Extract the [x, y] coordinate from the center of the cell holding the provided text.  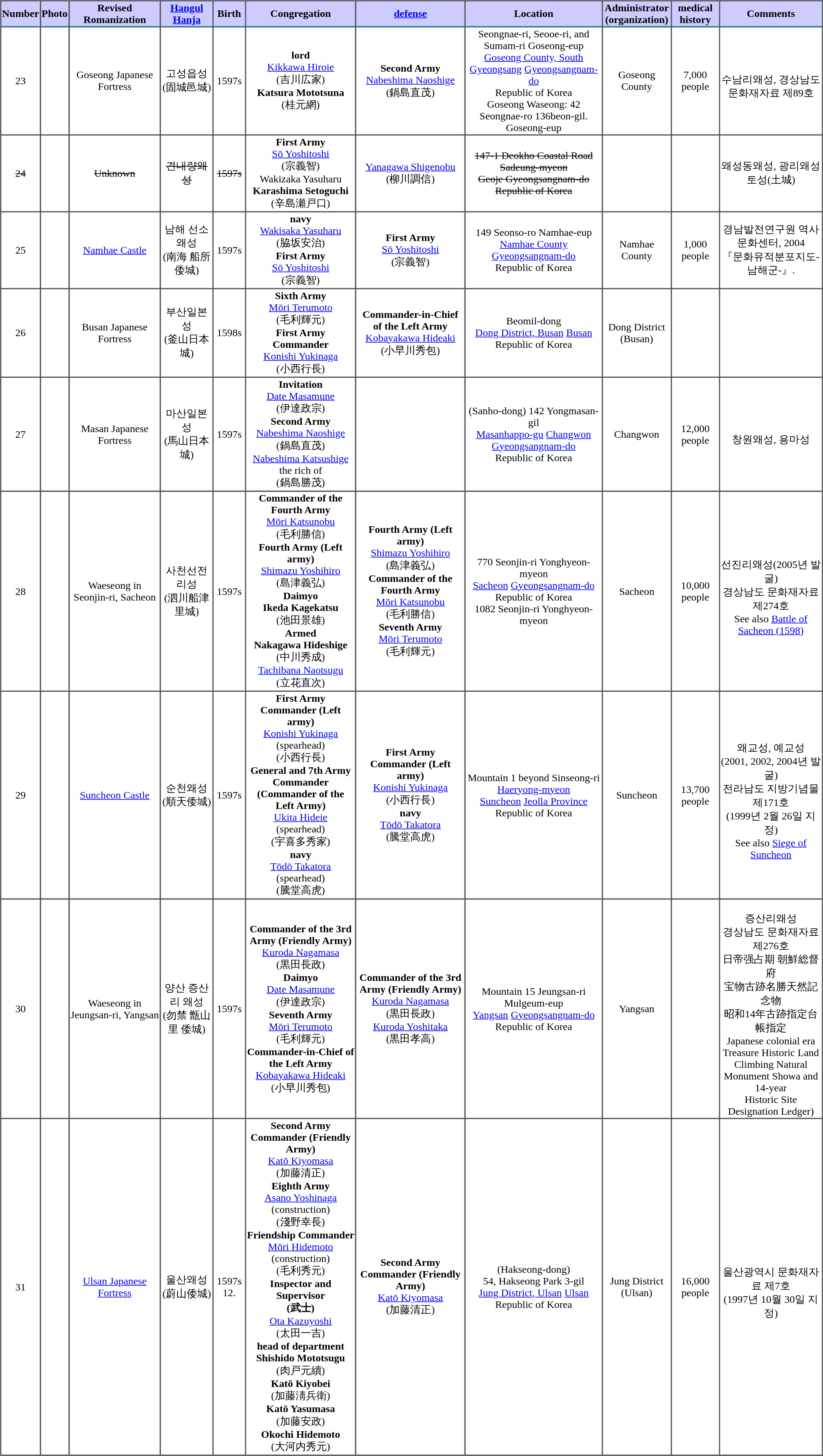
29 [21, 795]
HangulHanja [187, 14]
Second Army Commander (Friendly Army) Katō Kiyomasa(加藤清正) [411, 1287]
Ulsan Japanese Fortress [115, 1287]
Location [533, 14]
양산 증산리 왜성(勿禁 甑山里 倭城) [187, 1009]
147-1 Deokho Coastal RoadSadeung-myeonGeoje Gyeongsangnam-doRepublic of Korea [533, 173]
Mountain 1 beyond Sinseong-ri Haeryong-myeonSuncheon Jeolla ProvinceRepublic of Korea [533, 795]
Yangsan [637, 1009]
Fourth Army (Left army) Shimazu Yoshihiro(島津義弘)Commander of the Fourth Army Mōri Katsunobu(毛利勝信)Seventh Army Mōri Terumoto(毛利輝元) [411, 591]
경남발전연구원 역사문화센터, 2004『문화유적분포지도-남해군-』. [771, 250]
First Army Commander (Left army) Konishi Yukinaga(小西行長)navy Tōdō Takatora(騰堂高虎) [411, 795]
왜교성, 예교성(2001, 2002, 2004년 발굴)전라남도 지방기념물 제171호(1999년 2월 26일 지정)See also Siege of Suncheon [771, 795]
Yanagawa Shigenobu(柳川調信) [411, 173]
Photo [55, 14]
Goseong Japanese Fortress [115, 81]
수남리왜성, 경상남도 문화재자료 제89호 [771, 81]
25 [21, 250]
26 [21, 333]
Masan Japanese Fortress [115, 434]
Unknown [115, 173]
149 Seonso-ro Namhae-eupNamhae County Gyeongsangnam-doRepublic of Korea [533, 250]
Waeseong in Jeungsan-ri, Yangsan [115, 1009]
Changwon [637, 434]
24 [21, 173]
순천왜성(順天倭城) [187, 795]
Namhae County [637, 250]
남해 선소왜성(南海 船所倭城) [187, 250]
고성읍성(固城邑城) [187, 81]
Suncheon [637, 795]
First Army Sō Yoshitoshi(宗義智) [411, 250]
30 [21, 1009]
16,000people [695, 1287]
(Hakseong-dong)54, Hakseong Park 3-gilJung District, Ulsan UlsanRepublic of Korea [533, 1287]
Congregation [301, 14]
마산일본성(馬山日本城) [187, 434]
울산왜성(蔚山倭城) [187, 1287]
견내량왜성 [187, 173]
lord Kikkawa Hiroie(吉川広家) Katsura Mototsuna(桂元網) [301, 81]
왜성동왜성, 광리왜성토성(土城) [771, 173]
Goseong County [637, 81]
Sacheon [637, 591]
선진리왜성(2005년 발굴)경상남도 문화재자료 제274호See also Battle of Sacheon (1598) [771, 591]
Second Army Nabeshima Naoshige(鍋島直茂) [411, 81]
Mountain 15 Jeungsan-riMulgeum-eupYangsan Gyeongsangnam-doRepublic of Korea [533, 1009]
Number [21, 14]
Dong District(Busan) [637, 333]
770 Seonjin-ri Yonghyeon-myeonSacheon Gyeongsangnam-doRepublic of Korea1082 Seonjin-ri Yonghyeon-myeon [533, 591]
Comments [771, 14]
Birth [229, 14]
23 [21, 81]
Commander of the 3rd Army (Friendly Army) Kuroda Nagamasa(黒田長政) Kuroda Yoshitaka(黒田孝高) [411, 1009]
창원왜성, 용마성 [771, 434]
7,000people [695, 81]
10,000people [695, 591]
1597s 12. [229, 1287]
31 [21, 1287]
Commander-in-Chief of the Left Army Kobayakawa Hideaki(小早川秀包) [411, 333]
medical history [695, 14]
defense [411, 14]
울산광역시 문화재자료 제7호(1997년 10월 30일 지정) [771, 1287]
Namhae Castle [115, 250]
Suncheon Castle [115, 795]
Revised Romanization [115, 14]
Jung District(Ulsan) [637, 1287]
부산일본성(釜山日本城) [187, 333]
(Sanho-dong) 142 Yongmasan-gilMasanhappo-gu Changwon Gyeongsangnam-doRepublic of Korea [533, 434]
Beomil-dongDong District, Busan BusanRepublic of Korea [533, 333]
1,000people [695, 250]
28 [21, 591]
Administrator(organization) [637, 14]
13,700people [695, 795]
Invitation Date Masamune(伊達政宗)Second Army Nabeshima Naoshige(鍋島直茂) Nabeshima Katsushige the rich of(鍋島勝茂) [301, 434]
First Army Sō Yoshitoshi(宗義智)Wakizaka YasuharuKarashima Setoguchi(辛島瀬戸口) [301, 173]
사천선전리성(泗川船津里城) [187, 591]
27 [21, 434]
navy Wakisaka Yasuharu(脇坂安治)First Army Sō Yoshitoshi(宗義智) [301, 250]
12,000people [695, 434]
1598s [229, 333]
Sixth Army Mōri Terumoto(毛利輝元)First Army Commander Konishi Yukinaga(小西行長) [301, 333]
Busan Japanese Fortress [115, 333]
Waeseong in Seonjin-ri, Sacheon [115, 591]
